From the cell containing the given text, extract its center point as [X, Y] coordinate. 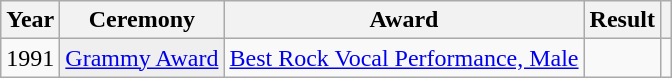
Ceremony [142, 20]
Grammy Award [142, 58]
Best Rock Vocal Performance, Male [404, 58]
Result [622, 20]
Award [404, 20]
Year [30, 20]
1991 [30, 58]
